Search for the cell housing the specified text and yield its [x, y] center coordinate. 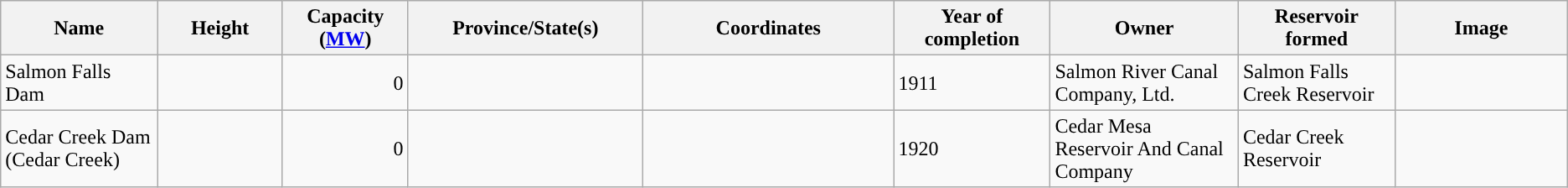
Capacity (MW) [345, 29]
Cedar Creek Reservoir [1317, 149]
Salmon River Canal Company, Ltd. [1144, 82]
Year of completion [972, 29]
Owner [1144, 29]
1920 [972, 149]
1911 [972, 82]
Height [220, 29]
Image [1481, 29]
Name [79, 29]
Salmon Falls Dam [79, 82]
Province/State(s) [526, 29]
Cedar Creek Dam (Cedar Creek) [79, 149]
Reservoir formed [1317, 29]
Coordinates [769, 29]
Cedar Mesa Reservoir And Canal Company [1144, 149]
Salmon Falls Creek Reservoir [1317, 82]
